Extract the [X, Y] coordinate from the center of the cell holding the provided text.  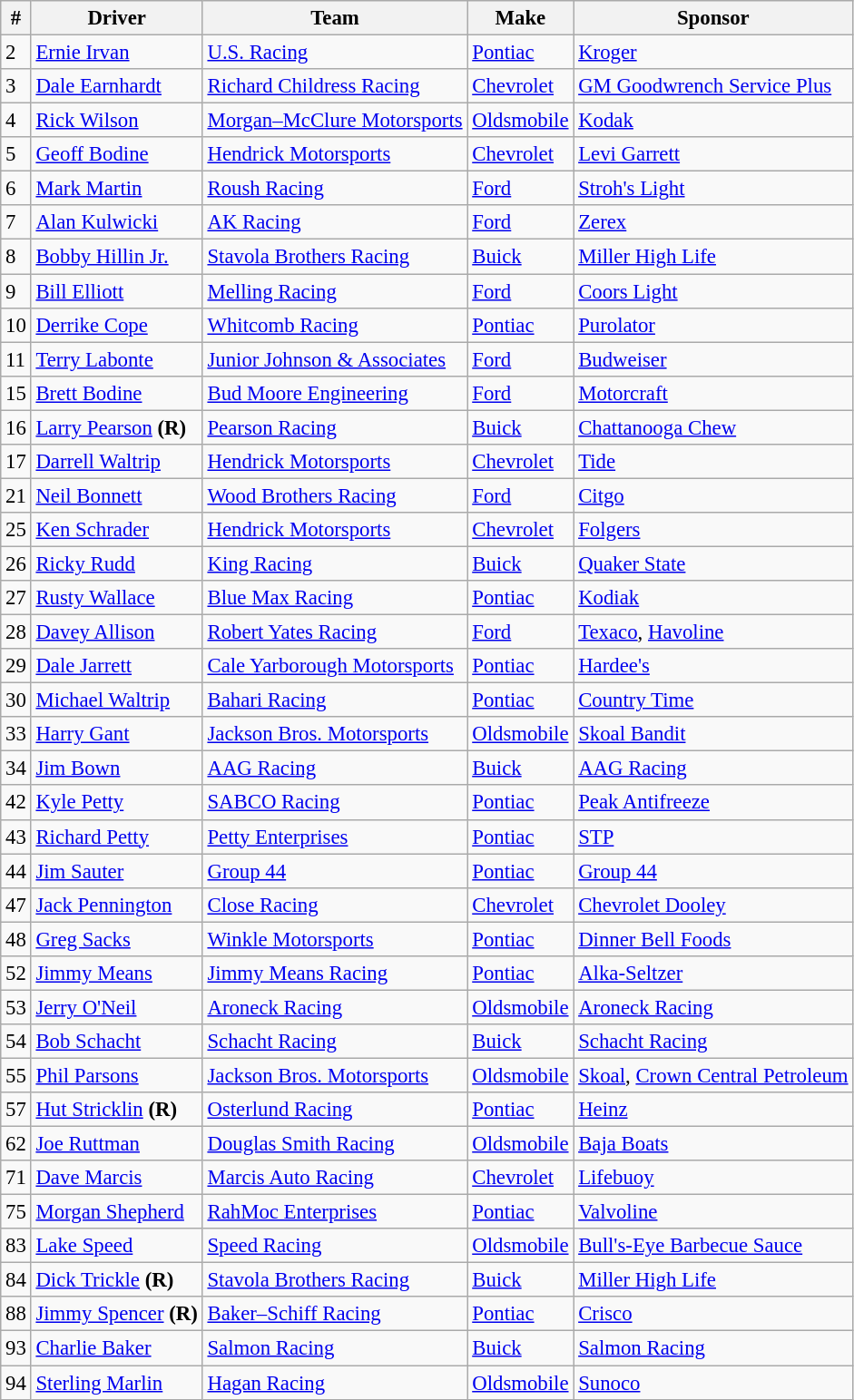
4 [16, 121]
Whitcomb Racing [335, 325]
U.S. Racing [335, 53]
Sunoco [713, 1383]
Tide [713, 462]
Baja Boats [713, 1144]
25 [16, 530]
Marcis Auto Racing [335, 1178]
Quaker State [713, 563]
6 [16, 189]
30 [16, 700]
Citgo [713, 495]
Ken Schrader [116, 530]
Country Time [713, 700]
Jimmy Means Racing [335, 974]
Petty Enterprises [335, 837]
16 [16, 427]
Jim Bown [116, 769]
26 [16, 563]
Texaco, Havoline [713, 632]
5 [16, 154]
Rusty Wallace [116, 598]
Dale Earnhardt [116, 86]
Kroger [713, 53]
Michael Waltrip [116, 700]
28 [16, 632]
Motorcraft [713, 393]
Peak Antifreeze [713, 803]
GM Goodwrench Service Plus [713, 86]
Budweiser [713, 359]
93 [16, 1348]
Lifebuoy [713, 1178]
Alan Kulwicki [116, 222]
42 [16, 803]
53 [16, 1007]
84 [16, 1280]
Jerry O'Neil [116, 1007]
27 [16, 598]
88 [16, 1315]
2 [16, 53]
Terry Labonte [116, 359]
Junior Johnson & Associates [335, 359]
Bobby Hillin Jr. [116, 257]
Dale Jarrett [116, 666]
King Racing [335, 563]
Make [521, 18]
11 [16, 359]
10 [16, 325]
RahMoc Enterprises [335, 1212]
AK Racing [335, 222]
Davey Allison [116, 632]
Osterlund Racing [335, 1110]
Jack Pennington [116, 905]
Charlie Baker [116, 1348]
Larry Pearson (R) [116, 427]
Zerex [713, 222]
3 [16, 86]
47 [16, 905]
Purolator [713, 325]
Lake Speed [116, 1246]
Heinz [713, 1110]
Kodiak [713, 598]
75 [16, 1212]
44 [16, 871]
Skoal Bandit [713, 734]
STP [713, 837]
15 [16, 393]
7 [16, 222]
62 [16, 1144]
Levi Garrett [713, 154]
9 [16, 291]
Richard Childress Racing [335, 86]
Sterling Marlin [116, 1383]
17 [16, 462]
Alka-Seltzer [713, 974]
Bud Moore Engineering [335, 393]
Speed Racing [335, 1246]
Morgan–McClure Motorsports [335, 121]
Skoal, Crown Central Petroleum [713, 1075]
Geoff Bodine [116, 154]
Robert Yates Racing [335, 632]
48 [16, 939]
Dick Trickle (R) [116, 1280]
43 [16, 837]
Driver [116, 18]
Jim Sauter [116, 871]
Hut Stricklin (R) [116, 1110]
Melling Racing [335, 291]
Stroh's Light [713, 189]
21 [16, 495]
Derrike Cope [116, 325]
Darrell Waltrip [116, 462]
Kyle Petty [116, 803]
Rick Wilson [116, 121]
Hagan Racing [335, 1383]
Sponsor [713, 18]
Joe Ruttman [116, 1144]
Crisco [713, 1315]
Dinner Bell Foods [713, 939]
Morgan Shepherd [116, 1212]
Wood Brothers Racing [335, 495]
Kodak [713, 121]
71 [16, 1178]
83 [16, 1246]
# [16, 18]
Coors Light [713, 291]
Close Racing [335, 905]
Winkle Motorsports [335, 939]
Team [335, 18]
Richard Petty [116, 837]
54 [16, 1042]
Baker–Schiff Racing [335, 1315]
Dave Marcis [116, 1178]
Brett Bodine [116, 393]
Bill Elliott [116, 291]
Phil Parsons [116, 1075]
55 [16, 1075]
94 [16, 1383]
Mark Martin [116, 189]
33 [16, 734]
Roush Racing [335, 189]
Hardee's [713, 666]
Harry Gant [116, 734]
Valvoline [713, 1212]
Greg Sacks [116, 939]
Ricky Rudd [116, 563]
Jimmy Means [116, 974]
52 [16, 974]
Pearson Racing [335, 427]
29 [16, 666]
57 [16, 1110]
Chevrolet Dooley [713, 905]
Blue Max Racing [335, 598]
Bull's-Eye Barbecue Sauce [713, 1246]
Bahari Racing [335, 700]
Douglas Smith Racing [335, 1144]
Bob Schacht [116, 1042]
34 [16, 769]
SABCO Racing [335, 803]
Jimmy Spencer (R) [116, 1315]
Neil Bonnett [116, 495]
Cale Yarborough Motorsports [335, 666]
Ernie Irvan [116, 53]
Chattanooga Chew [713, 427]
Folgers [713, 530]
8 [16, 257]
